Locate the cell with the specified text and output its (x, y) center coordinate. 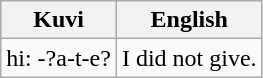
I did not give. (189, 58)
English (189, 20)
hi: -?a-t-e? (59, 58)
Kuvi (59, 20)
